Scan for the cell matching the given text and deliver its [X, Y] coordinate at center. 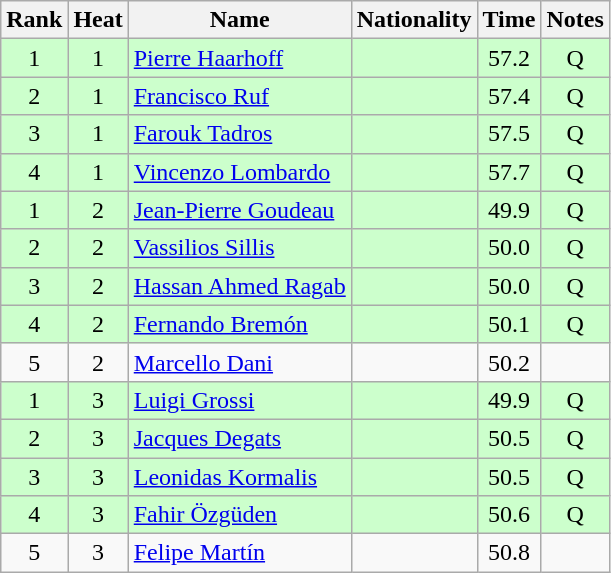
Francisco Ruf [240, 96]
50.2 [509, 362]
57.2 [509, 58]
Fahir Özgüden [240, 515]
Leonidas Kormalis [240, 477]
Name [240, 20]
Heat [98, 20]
Vincenzo Lombardo [240, 172]
50.1 [509, 324]
57.5 [509, 134]
Felipe Martín [240, 553]
Notes [575, 20]
Jacques Degats [240, 438]
Farouk Tadros [240, 134]
Time [509, 20]
Luigi Grossi [240, 400]
Jean-Pierre Goudeau [240, 210]
Vassilios Sillis [240, 248]
Pierre Haarhoff [240, 58]
Hassan Ahmed Ragab [240, 286]
50.6 [509, 515]
57.4 [509, 96]
57.7 [509, 172]
Rank [34, 20]
Marcello Dani [240, 362]
Nationality [414, 20]
Fernando Bremón [240, 324]
50.8 [509, 553]
